Provide the (X, Y) coordinate of the cell's center where the given text is located.  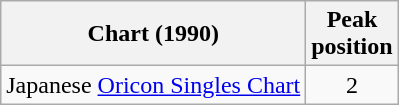
2 (352, 85)
Chart (1990) (154, 34)
Japanese Oricon Singles Chart (154, 85)
Peakposition (352, 34)
